Extract the [x, y] coordinate from the center of the cell holding the provided text.  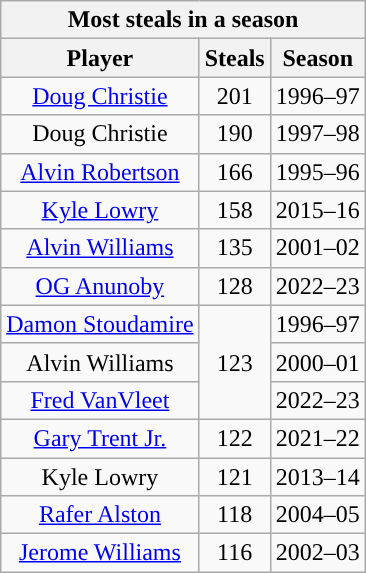
2013–14 [318, 477]
2002–03 [318, 553]
121 [234, 477]
Season [318, 58]
123 [234, 362]
Damon Stoudamire [100, 324]
Most steals in a season [183, 20]
1995–96 [318, 172]
Rafer Alston [100, 515]
OG Anunoby [100, 286]
116 [234, 553]
2015–16 [318, 210]
2021–22 [318, 438]
2001–02 [318, 248]
Fred VanVleet [100, 400]
Player [100, 58]
2000–01 [318, 362]
166 [234, 172]
135 [234, 248]
190 [234, 134]
201 [234, 96]
1997–98 [318, 134]
122 [234, 438]
Gary Trent Jr. [100, 438]
Steals [234, 58]
158 [234, 210]
Jerome Williams [100, 553]
128 [234, 286]
118 [234, 515]
Alvin Robertson [100, 172]
2004–05 [318, 515]
